Return (X, Y) of the center of cell containing provided text 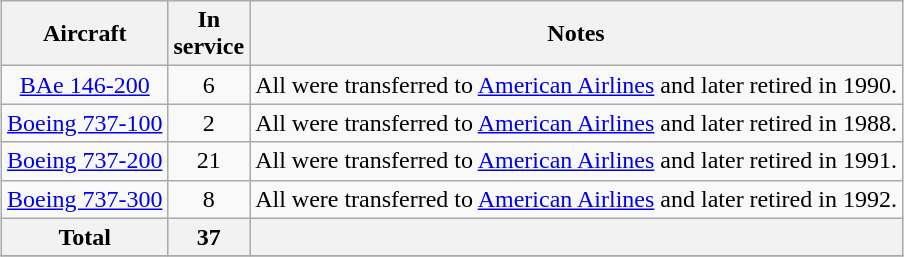
37 (209, 237)
Notes (576, 34)
Boeing 737-100 (85, 123)
6 (209, 85)
All were transferred to American Airlines and later retired in 1992. (576, 199)
2 (209, 123)
Boeing 737-300 (85, 199)
8 (209, 199)
All were transferred to American Airlines and later retired in 1990. (576, 85)
21 (209, 161)
Aircraft (85, 34)
Total (85, 237)
BAe 146-200 (85, 85)
All were transferred to American Airlines and later retired in 1991. (576, 161)
Boeing 737-200 (85, 161)
All were transferred to American Airlines and later retired in 1988. (576, 123)
Inservice (209, 34)
